Return the [x, y] coordinate for the center point of the cell that contains the specified text.  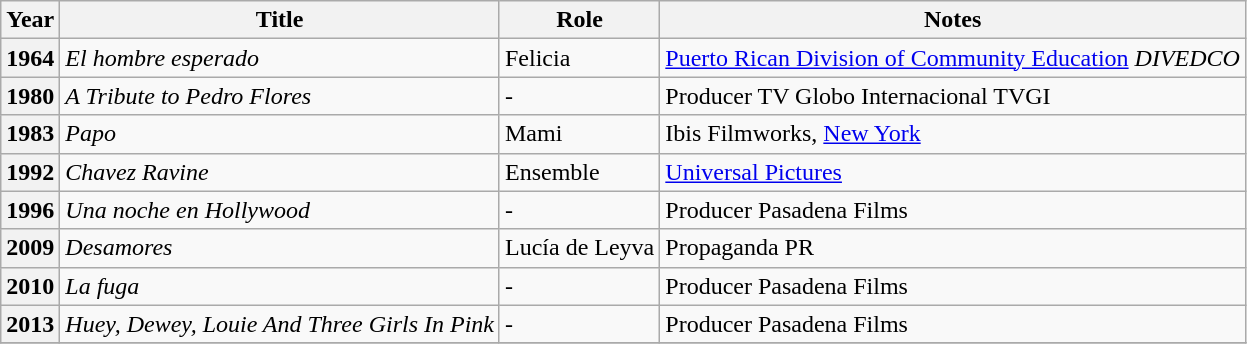
Mami [579, 134]
2009 [30, 248]
Universal Pictures [953, 172]
Papo [280, 134]
A Tribute to Pedro Flores [280, 96]
Title [280, 20]
1964 [30, 58]
Role [579, 20]
1996 [30, 210]
Ibis Filmworks, New York [953, 134]
2010 [30, 286]
1983 [30, 134]
2013 [30, 324]
Producer TV Globo Internacional TVGI [953, 96]
Year [30, 20]
Una noche en Hollywood [280, 210]
El hombre esperado [280, 58]
Desamores [280, 248]
Puerto Rican Division of Community Education DIVEDCO [953, 58]
La fuga [280, 286]
1980 [30, 96]
Huey, Dewey, Louie And Three Girls In Pink [280, 324]
Chavez Ravine [280, 172]
1992 [30, 172]
Lucía de Leyva [579, 248]
Propaganda PR [953, 248]
Ensemble [579, 172]
Felicia [579, 58]
Notes [953, 20]
